Find where the given text appears and provide that cell's center as (X, Y) coordinate. 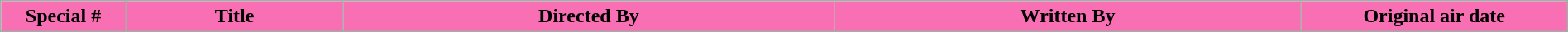
Title (235, 16)
Original air date (1434, 16)
Directed By (589, 16)
Written By (1068, 16)
Special # (64, 16)
